From the cell containing the given text, extract its center point as (x, y) coordinate. 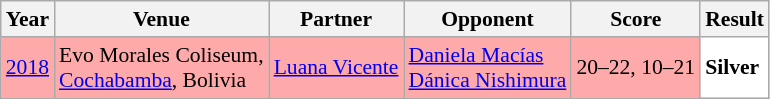
Year (28, 19)
20–22, 10–21 (636, 68)
Score (636, 19)
2018 (28, 68)
Venue (162, 19)
Daniela Macías Dánica Nishimura (488, 68)
Evo Morales Coliseum,Cochabamba, Bolivia (162, 68)
Luana Vicente (336, 68)
Silver (734, 68)
Opponent (488, 19)
Partner (336, 19)
Result (734, 19)
